Scan for the cell matching the given text and deliver its (X, Y) coordinate at center. 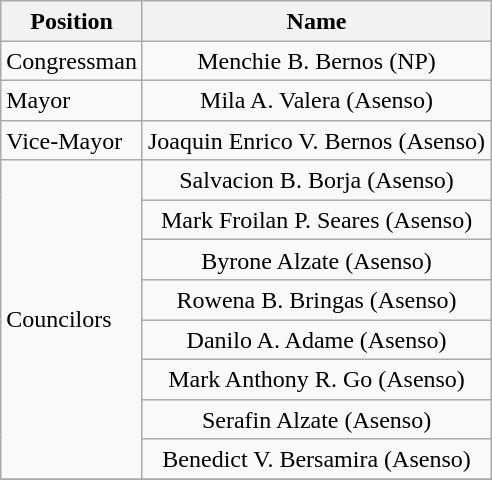
Byrone Alzate (Asenso) (316, 260)
Mila A. Valera (Asenso) (316, 100)
Mayor (72, 100)
Name (316, 21)
Benedict V. Bersamira (Asenso) (316, 459)
Serafin Alzate (Asenso) (316, 419)
Menchie B. Bernos (NP) (316, 61)
Councilors (72, 320)
Rowena B. Bringas (Asenso) (316, 300)
Position (72, 21)
Salvacion B. Borja (Asenso) (316, 180)
Joaquin Enrico V. Bernos (Asenso) (316, 140)
Congressman (72, 61)
Danilo A. Adame (Asenso) (316, 340)
Vice-Mayor (72, 140)
Mark Froilan P. Seares (Asenso) (316, 220)
Mark Anthony R. Go (Asenso) (316, 379)
